Search for the cell housing the specified text and yield its [x, y] center coordinate. 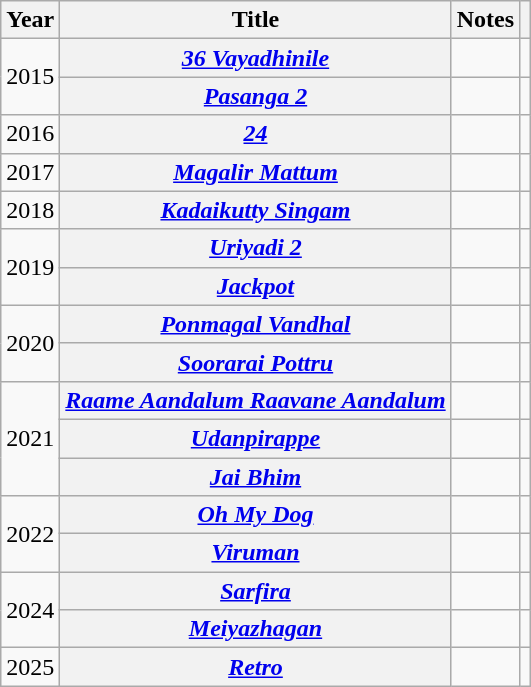
Oh My Dog [256, 515]
Notes [485, 20]
2020 [30, 343]
2025 [30, 667]
Meiyazhagan [256, 629]
Raame Aandalum Raavane Aandalum [256, 400]
2016 [30, 134]
Title [256, 20]
2021 [30, 438]
Viruman [256, 553]
Jai Bhim [256, 477]
Sarfira [256, 591]
Jackpot [256, 286]
Magalir Mattum [256, 172]
Ponmagal Vandhal [256, 324]
Kadaikutty Singam [256, 210]
Udanpirappe [256, 438]
2015 [30, 77]
2017 [30, 172]
Soorarai Pottru [256, 362]
Retro [256, 667]
24 [256, 134]
36 Vayadhinile [256, 58]
2018 [30, 210]
2019 [30, 267]
Year [30, 20]
Pasanga 2 [256, 96]
2022 [30, 534]
2024 [30, 610]
Uriyadi 2 [256, 248]
